Return the [x, y] coordinate for the center point of the cell that contains the specified text.  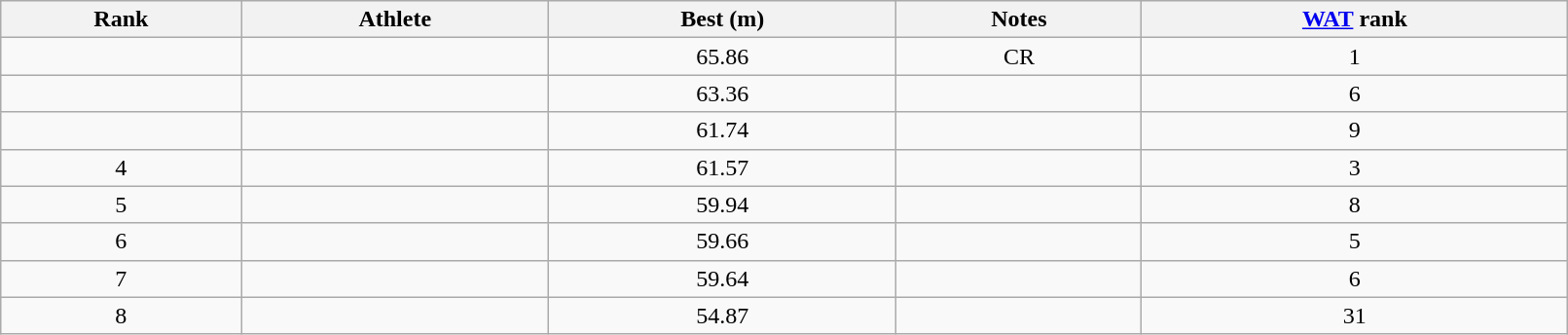
Notes [1019, 19]
59.64 [722, 279]
59.66 [722, 242]
65.86 [722, 56]
59.94 [722, 205]
4 [121, 167]
3 [1355, 167]
61.57 [722, 167]
CR [1019, 56]
Rank [121, 19]
63.36 [722, 93]
31 [1355, 316]
1 [1355, 56]
Athlete [395, 19]
7 [121, 279]
Best (m) [722, 19]
61.74 [722, 130]
54.87 [722, 316]
9 [1355, 130]
WAT rank [1355, 19]
